Detect which cell encompasses the target text, then output its (X, Y) center coordinate. 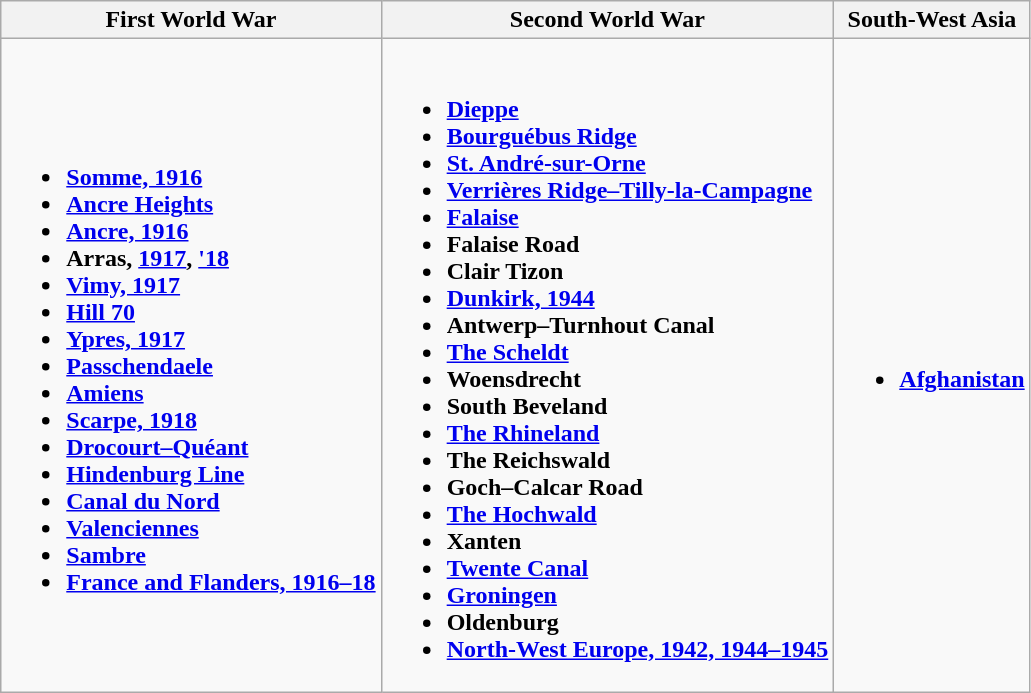
First World War (191, 20)
South-West Asia (932, 20)
Second World War (608, 20)
Afghanistan (932, 366)
